From the cell containing the given text, extract its center point as [x, y] coordinate. 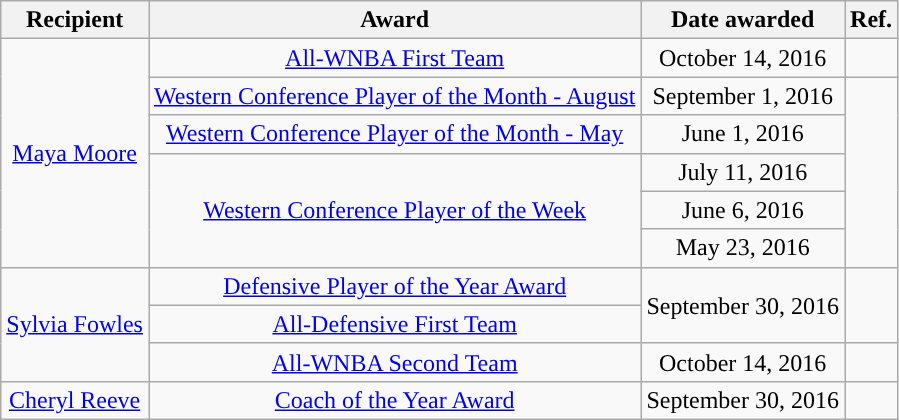
June 6, 2016 [743, 210]
Coach of the Year Award [394, 400]
May 23, 2016 [743, 248]
All-WNBA First Team [394, 58]
All-Defensive First Team [394, 324]
Western Conference Player of the Week [394, 210]
Date awarded [743, 20]
Award [394, 20]
Recipient [75, 20]
Maya Moore [75, 153]
Western Conference Player of the Month - August [394, 96]
Defensive Player of the Year Award [394, 286]
September 1, 2016 [743, 96]
Cheryl Reeve [75, 400]
July 11, 2016 [743, 172]
June 1, 2016 [743, 134]
Ref. [872, 20]
Sylvia Fowles [75, 324]
Western Conference Player of the Month - May [394, 134]
All-WNBA Second Team [394, 362]
